Return (X, Y) of the center of cell containing provided text 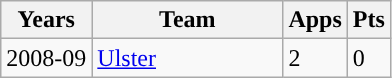
2 (315, 58)
Apps (315, 20)
Ulster (188, 58)
Years (46, 20)
2008-09 (46, 58)
Team (188, 20)
0 (368, 58)
Pts (368, 20)
